Extract the (X, Y) coordinate from the center of the cell holding the provided text.  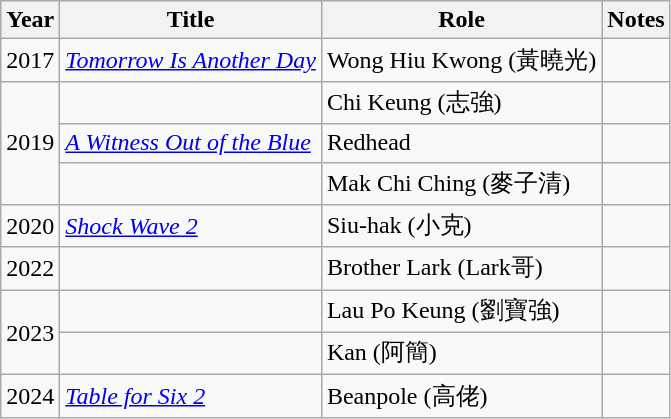
2017 (30, 60)
Siu-hak (小克) (461, 226)
Chi Keung (志強) (461, 102)
Shock Wave 2 (191, 226)
Redhead (461, 143)
2019 (30, 142)
2023 (30, 332)
Table for Six 2 (191, 396)
A Witness Out of the Blue (191, 143)
Role (461, 20)
Brother Lark (Lark哥) (461, 268)
2020 (30, 226)
Lau Po Keung (劉寶強) (461, 312)
2022 (30, 268)
Wong Hiu Kwong (黃曉光) (461, 60)
Beanpole (高佬) (461, 396)
Kan (阿簡) (461, 354)
Title (191, 20)
Year (30, 20)
2024 (30, 396)
Notes (636, 20)
Tomorrow Is Another Day (191, 60)
Mak Chi Ching (麥子清) (461, 184)
